Output the [x, y] coordinate of the center of the cell containing the given text.  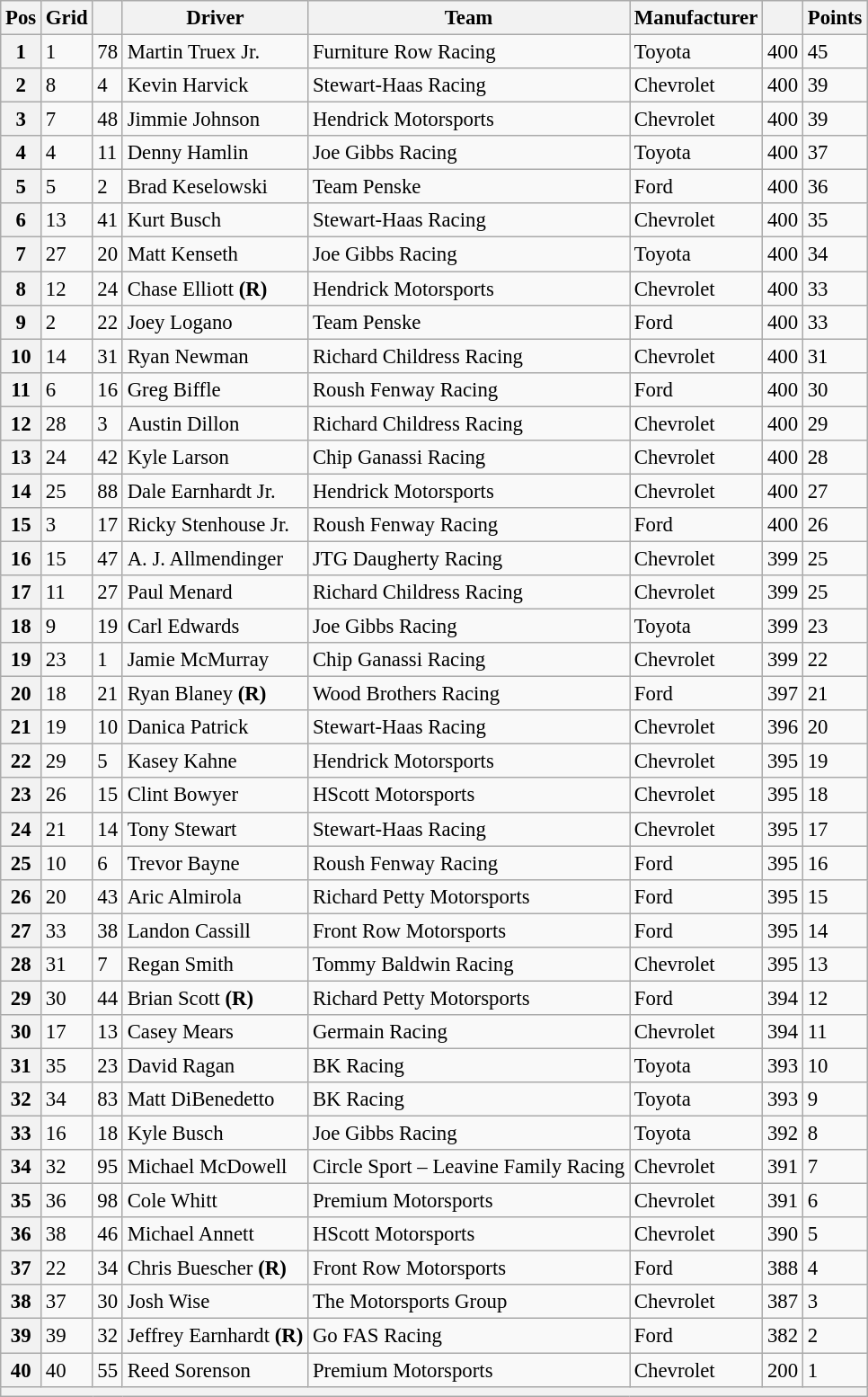
JTG Daugherty Racing [469, 558]
Kyle Larson [215, 458]
Germain Racing [469, 1032]
43 [108, 896]
Martin Truex Jr. [215, 52]
Kevin Harvick [215, 85]
The Motorsports Group [469, 1303]
200 [784, 1370]
Matt DiBenedetto [215, 1099]
Paul Menard [215, 592]
Danica Patrick [215, 727]
388 [784, 1268]
Grid [66, 18]
Points [834, 18]
David Ragan [215, 1065]
41 [108, 220]
46 [108, 1234]
47 [108, 558]
Pos [22, 18]
Chase Elliott (R) [215, 289]
Go FAS Racing [469, 1336]
Furniture Row Racing [469, 52]
83 [108, 1099]
Kasey Kahne [215, 761]
Michael McDowell [215, 1167]
78 [108, 52]
Jamie McMurray [215, 660]
Denny Hamlin [215, 153]
390 [784, 1234]
397 [784, 694]
Wood Brothers Racing [469, 694]
Clint Bowyer [215, 796]
88 [108, 491]
44 [108, 998]
Carl Edwards [215, 627]
Regan Smith [215, 965]
Brian Scott (R) [215, 998]
Kyle Busch [215, 1134]
Chris Buescher (R) [215, 1268]
Brad Keselowski [215, 187]
Manufacturer [696, 18]
Joey Logano [215, 322]
Greg Biffle [215, 389]
Michael Annett [215, 1234]
Casey Mears [215, 1032]
Dale Earnhardt Jr. [215, 491]
A. J. Allmendinger [215, 558]
Reed Sorenson [215, 1370]
Driver [215, 18]
Circle Sport – Leavine Family Racing [469, 1167]
Jeffrey Earnhardt (R) [215, 1336]
55 [108, 1370]
Trevor Bayne [215, 863]
Landon Cassill [215, 930]
Tony Stewart [215, 829]
Team [469, 18]
95 [108, 1167]
Ryan Newman [215, 356]
Josh Wise [215, 1303]
382 [784, 1336]
Austin Dillon [215, 423]
Ryan Blaney (R) [215, 694]
396 [784, 727]
Aric Almirola [215, 896]
387 [784, 1303]
42 [108, 458]
48 [108, 120]
98 [108, 1201]
45 [834, 52]
Ricky Stenhouse Jr. [215, 525]
Kurt Busch [215, 220]
Cole Whitt [215, 1201]
392 [784, 1134]
Matt Kenseth [215, 254]
Jimmie Johnson [215, 120]
Tommy Baldwin Racing [469, 965]
